From the cell containing the given text, extract its center point as [X, Y] coordinate. 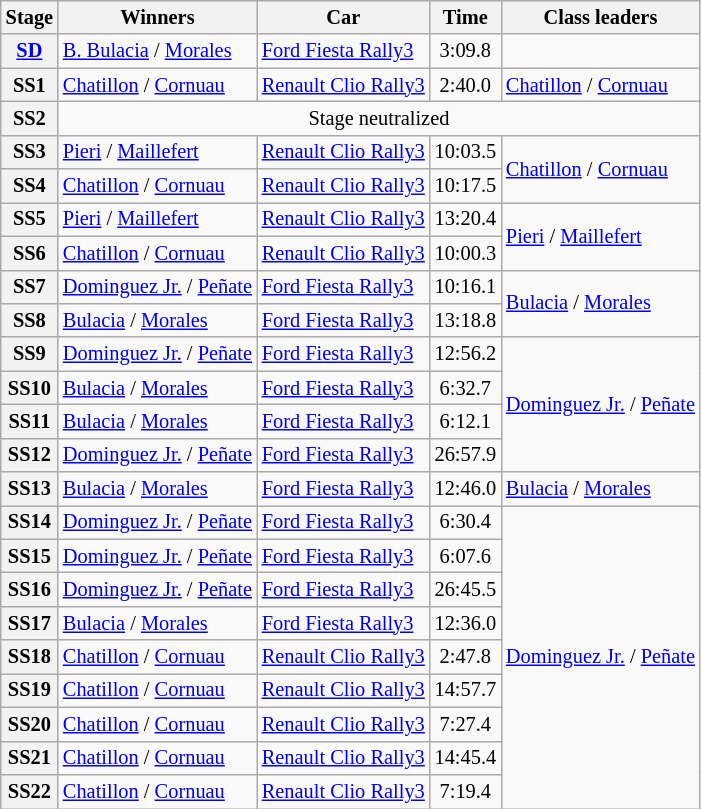
SS6 [30, 253]
SS13 [30, 489]
6:30.4 [466, 522]
10:03.5 [466, 152]
26:45.5 [466, 589]
SS14 [30, 522]
SS20 [30, 724]
SS8 [30, 320]
SS10 [30, 388]
SS22 [30, 791]
SS15 [30, 556]
SS2 [30, 118]
10:17.5 [466, 186]
SS18 [30, 657]
13:18.8 [466, 320]
Car [344, 17]
Stage [30, 17]
Stage neutralized [379, 118]
SS21 [30, 758]
SS12 [30, 455]
10:16.1 [466, 287]
Winners [158, 17]
2:40.0 [466, 85]
SS16 [30, 589]
26:57.9 [466, 455]
13:20.4 [466, 219]
12:46.0 [466, 489]
Time [466, 17]
SS7 [30, 287]
SS3 [30, 152]
12:56.2 [466, 354]
12:36.0 [466, 623]
6:32.7 [466, 388]
SS11 [30, 421]
B. Bulacia / Morales [158, 51]
6:12.1 [466, 421]
SS17 [30, 623]
7:19.4 [466, 791]
SD [30, 51]
SS4 [30, 186]
14:57.7 [466, 690]
6:07.6 [466, 556]
SS9 [30, 354]
10:00.3 [466, 253]
SS19 [30, 690]
7:27.4 [466, 724]
3:09.8 [466, 51]
SS1 [30, 85]
SS5 [30, 219]
Class leaders [600, 17]
14:45.4 [466, 758]
2:47.8 [466, 657]
